Identify which cell holds the provided text, then report its (x, y) central coordinate. 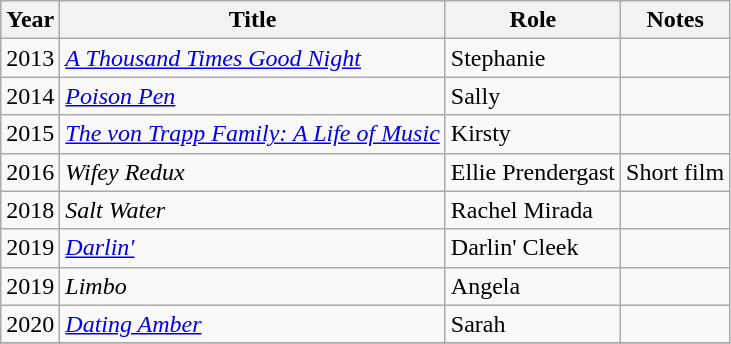
Role (532, 20)
Rachel Mirada (532, 210)
Salt Water (253, 210)
The von Trapp Family: A Life of Music (253, 134)
Sally (532, 96)
2015 (30, 134)
A Thousand Times Good Night (253, 58)
Year (30, 20)
Limbo (253, 286)
2014 (30, 96)
Kirsty (532, 134)
2016 (30, 172)
Stephanie (532, 58)
Darlin' Cleek (532, 248)
Angela (532, 286)
Dating Amber (253, 324)
Sarah (532, 324)
2020 (30, 324)
Notes (676, 20)
Darlin' (253, 248)
Title (253, 20)
Ellie Prendergast (532, 172)
Poison Pen (253, 96)
2013 (30, 58)
2018 (30, 210)
Short film (676, 172)
Wifey Redux (253, 172)
